Return [X, Y] of the center of cell containing provided text 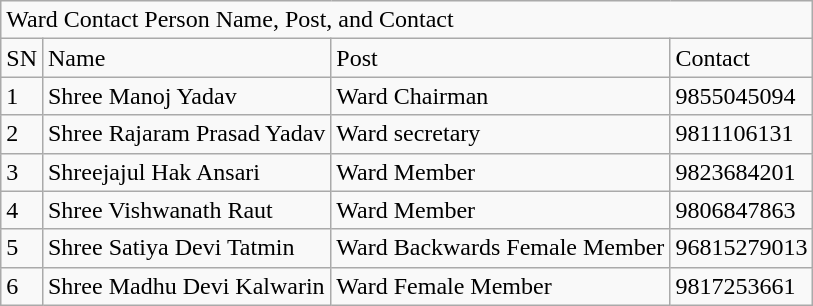
Shree Vishwanath Raut [186, 210]
3 [22, 172]
Ward Chairman [500, 96]
Ward secretary [500, 134]
2 [22, 134]
4 [22, 210]
9823684201 [742, 172]
96815279013 [742, 248]
5 [22, 248]
Shreejajul Hak Ansari [186, 172]
9817253661 [742, 286]
Contact [742, 58]
Ward Contact Person Name, Post, and Contact [407, 20]
9855045094 [742, 96]
Shree Rajaram Prasad Yadav [186, 134]
Shree Manoj Yadav [186, 96]
Name [186, 58]
Ward Female Member [500, 286]
Ward Backwards Female Member [500, 248]
6 [22, 286]
Shree Madhu Devi Kalwarin [186, 286]
9806847863 [742, 210]
9811106131 [742, 134]
SN [22, 58]
1 [22, 96]
Post [500, 58]
Shree Satiya Devi Tatmin [186, 248]
